Provide the (X, Y) coordinate of the cell's center where the given text is located.  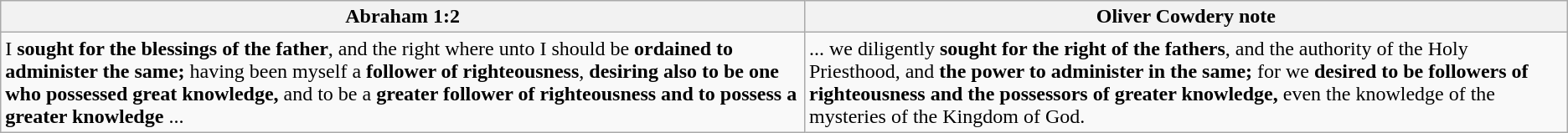
Oliver Cowdery note (1186, 17)
Abraham 1:2 (403, 17)
